Scan for the cell matching the given text and deliver its [X, Y] coordinate at center. 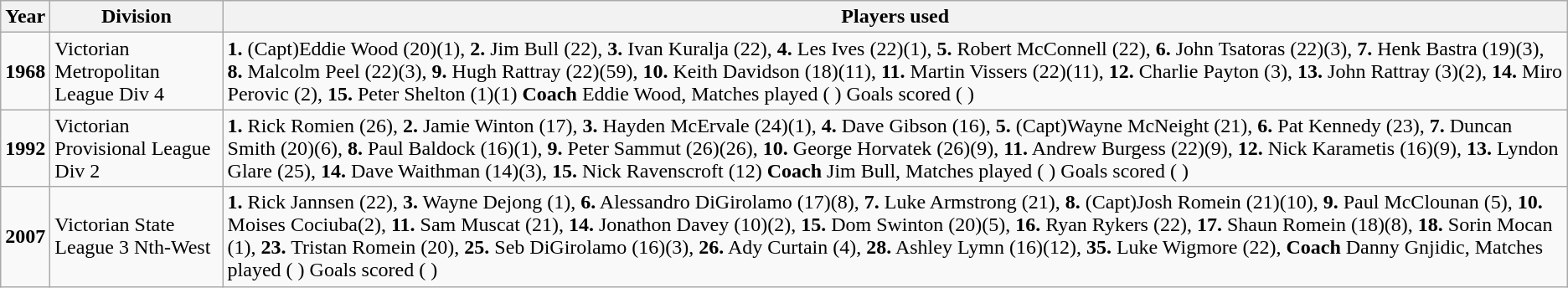
1992 [25, 148]
1968 [25, 71]
Year [25, 17]
2007 [25, 236]
Victorian State League 3 Nth-West [137, 236]
Victorian Metropolitan League Div 4 [137, 71]
Victorian Provisional League Div 2 [137, 148]
Players used [895, 17]
Division [137, 17]
